Pinpoint the cell where the given text exists, returning its [x, y] midpoint coordinate. 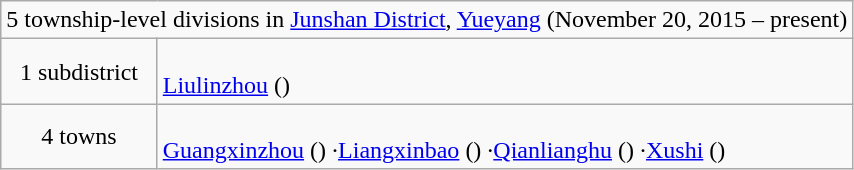
5 township-level divisions in Junshan District, Yueyang (November 20, 2015 – present) [427, 20]
Guangxinzhou () ·Liangxinbao () ·Qianlianghu () ·Xushi () [505, 136]
Liulinzhou () [505, 72]
4 towns [79, 136]
1 subdistrict [79, 72]
